Extract the [x, y] coordinate from the center of the cell holding the provided text.  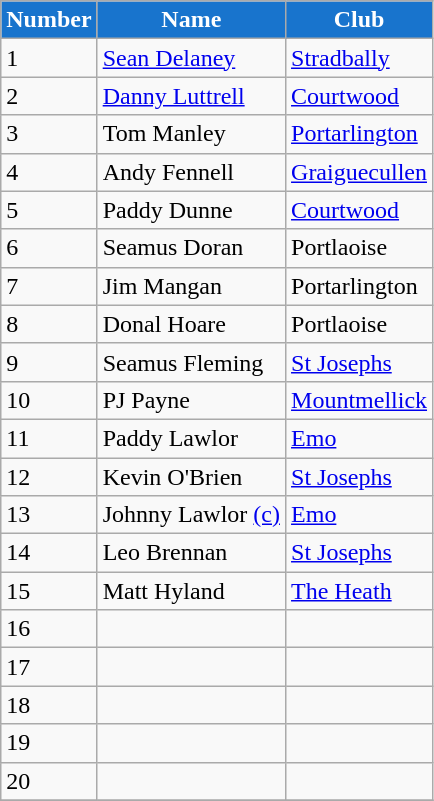
Club [360, 20]
8 [49, 324]
The Heath [360, 591]
18 [49, 705]
Tom Manley [191, 134]
Matt Hyland [191, 591]
Andy Fennell [191, 172]
6 [49, 248]
Mountmellick [360, 400]
Number [49, 20]
10 [49, 400]
13 [49, 515]
15 [49, 591]
Danny Luttrell [191, 96]
2 [49, 96]
Stradbally [360, 58]
11 [49, 438]
14 [49, 553]
Sean Delaney [191, 58]
9 [49, 362]
Name [191, 20]
1 [49, 58]
Paddy Dunne [191, 210]
Jim Mangan [191, 286]
Kevin O'Brien [191, 477]
Johnny Lawlor (c) [191, 515]
20 [49, 781]
16 [49, 629]
19 [49, 743]
12 [49, 477]
Donal Hoare [191, 324]
Seamus Doran [191, 248]
Paddy Lawlor [191, 438]
Seamus Fleming [191, 362]
4 [49, 172]
Leo Brennan [191, 553]
7 [49, 286]
5 [49, 210]
PJ Payne [191, 400]
3 [49, 134]
Graiguecullen [360, 172]
17 [49, 667]
